Find where the given text appears and provide that cell's center as [x, y] coordinate. 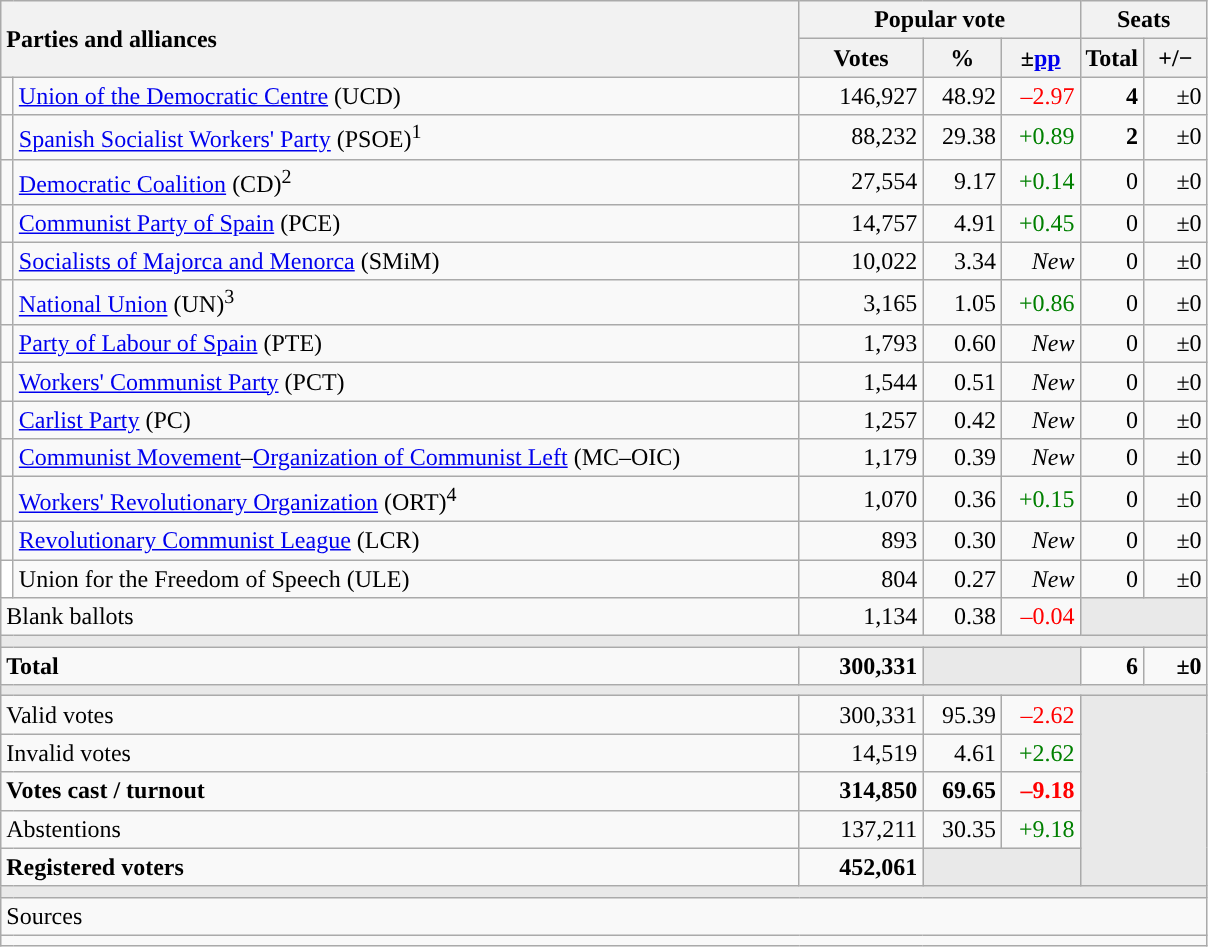
1,070 [861, 500]
3,165 [861, 302]
–0.04 [1040, 617]
+0.14 [1040, 182]
–2.62 [1040, 715]
88,232 [861, 138]
0.60 [962, 344]
27,554 [861, 182]
+9.18 [1040, 829]
Socialists of Majorca and Menorca (SMiM) [406, 261]
Party of Labour of Spain (PTE) [406, 344]
Workers' Revolutionary Organization (ORT)4 [406, 500]
314,850 [861, 791]
6 [1112, 666]
0.42 [962, 420]
29.38 [962, 138]
Carlist Party (PC) [406, 420]
Abstentions [400, 829]
+0.45 [1040, 223]
Parties and alliances [400, 39]
+0.86 [1040, 302]
Registered voters [400, 867]
69.65 [962, 791]
Blank ballots [400, 617]
–2.97 [1040, 96]
30.35 [962, 829]
Votes cast / turnout [400, 791]
1,793 [861, 344]
Seats [1144, 20]
10,022 [861, 261]
Democratic Coalition (CD)2 [406, 182]
+0.15 [1040, 500]
Invalid votes [400, 753]
0.30 [962, 541]
137,211 [861, 829]
1,544 [861, 382]
0.38 [962, 617]
2 [1112, 138]
95.39 [962, 715]
Spanish Socialist Workers' Party (PSOE)1 [406, 138]
0.39 [962, 458]
Communist Party of Spain (PCE) [406, 223]
14,757 [861, 223]
Sources [604, 916]
4 [1112, 96]
804 [861, 579]
9.17 [962, 182]
1.05 [962, 302]
0.51 [962, 382]
Communist Movement–Organization of Communist Left (MC–OIC) [406, 458]
Valid votes [400, 715]
+/− [1176, 58]
±pp [1040, 58]
Workers' Communist Party (PCT) [406, 382]
893 [861, 541]
452,061 [861, 867]
14,519 [861, 753]
National Union (UN)3 [406, 302]
1,134 [861, 617]
Revolutionary Communist League (LCR) [406, 541]
3.34 [962, 261]
146,927 [861, 96]
+2.62 [1040, 753]
0.36 [962, 500]
+0.89 [1040, 138]
Union for the Freedom of Speech (ULE) [406, 579]
1,179 [861, 458]
0.27 [962, 579]
Votes [861, 58]
48.92 [962, 96]
4.61 [962, 753]
Popular vote [940, 20]
1,257 [861, 420]
4.91 [962, 223]
% [962, 58]
–9.18 [1040, 791]
Union of the Democratic Centre (UCD) [406, 96]
